Return (X, Y) of the center of cell containing provided text 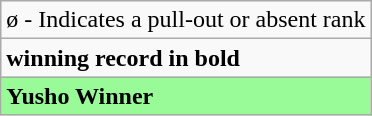
ø - Indicates a pull-out or absent rank (186, 20)
Yusho Winner (186, 96)
winning record in bold (186, 58)
